Return the [X, Y] coordinate for the center point of the cell that contains the specified text.  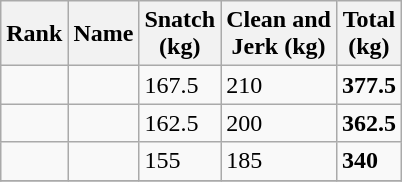
210 [279, 85]
185 [279, 161]
Name [104, 34]
Total (kg) [368, 34]
200 [279, 123]
362.5 [368, 123]
377.5 [368, 85]
162.5 [180, 123]
Rank [34, 34]
Clean and Jerk (kg) [279, 34]
167.5 [180, 85]
Snatch (kg) [180, 34]
340 [368, 161]
155 [180, 161]
